Provide the [X, Y] coordinate of the cell's center where the given text is located.  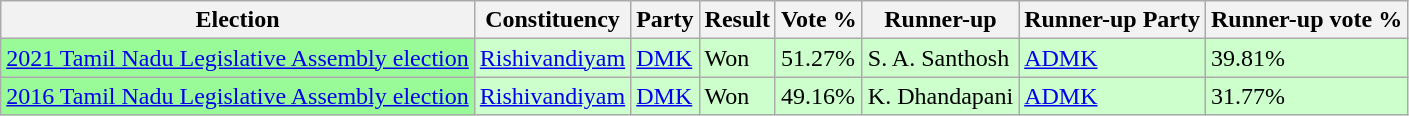
51.27% [818, 58]
2021 Tamil Nadu Legislative Assembly election [238, 58]
Result [737, 20]
2016 Tamil Nadu Legislative Assembly election [238, 96]
39.81% [1306, 58]
Runner-up [940, 20]
49.16% [818, 96]
Party [665, 20]
S. A. Santhosh [940, 58]
Constituency [552, 20]
Vote % [818, 20]
Runner-up vote % [1306, 20]
K. Dhandapani [940, 96]
Election [238, 20]
Runner-up Party [1112, 20]
31.77% [1306, 96]
